Output the [X, Y] coordinate of the center of the cell containing the given text.  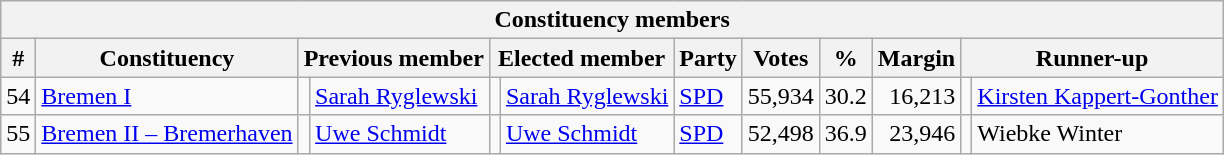
Constituency [167, 58]
Margin [916, 58]
# [18, 58]
Kirsten Kappert-Gonther [1098, 96]
Party [708, 58]
Votes [780, 58]
36.9 [846, 134]
16,213 [916, 96]
23,946 [916, 134]
55 [18, 134]
Constituency members [612, 20]
Runner-up [1092, 58]
Bremen I [167, 96]
55,934 [780, 96]
54 [18, 96]
Elected member [581, 58]
30.2 [846, 96]
Previous member [394, 58]
Bremen II – Bremerhaven [167, 134]
% [846, 58]
Wiebke Winter [1098, 134]
52,498 [780, 134]
